Locate the cell with the specified text and output its [X, Y] center coordinate. 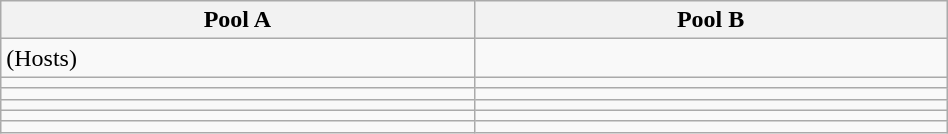
Pool B [710, 20]
(Hosts) [238, 58]
Pool A [238, 20]
